Return the [X, Y] coordinate for the center point of the cell that contains the specified text.  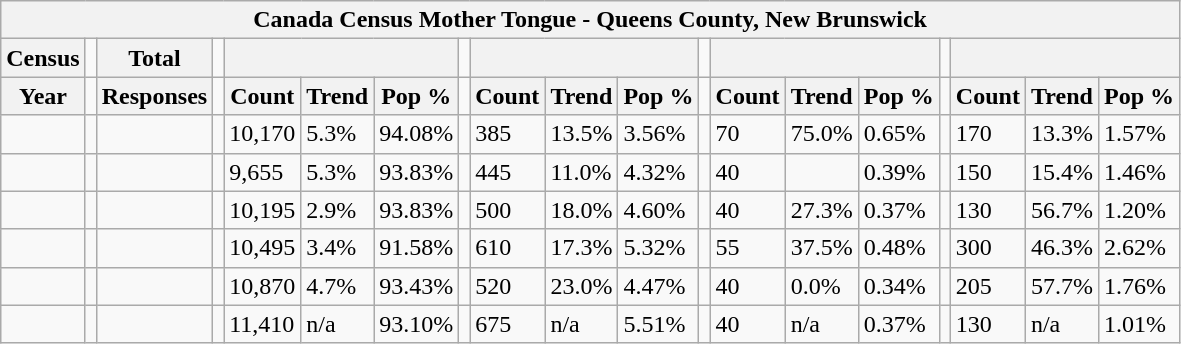
610 [508, 248]
23.0% [582, 286]
205 [988, 286]
15.4% [1062, 172]
300 [988, 248]
2.9% [338, 210]
Census [43, 58]
0.39% [898, 172]
675 [508, 324]
10,195 [262, 210]
2.62% [1138, 248]
10,870 [262, 286]
Canada Census Mother Tongue - Queens County, New Brunswick [590, 20]
1.20% [1138, 210]
3.56% [658, 134]
10,495 [262, 248]
17.3% [582, 248]
13.3% [1062, 134]
37.5% [822, 248]
Responses [154, 96]
4.32% [658, 172]
46.3% [1062, 248]
1.46% [1138, 172]
9,655 [262, 172]
Total [154, 58]
18.0% [582, 210]
0.34% [898, 286]
1.01% [1138, 324]
57.7% [1062, 286]
520 [508, 286]
10,170 [262, 134]
1.76% [1138, 286]
170 [988, 134]
91.58% [416, 248]
13.5% [582, 134]
Year [43, 96]
11,410 [262, 324]
11.0% [582, 172]
4.60% [658, 210]
75.0% [822, 134]
70 [748, 134]
445 [508, 172]
93.10% [416, 324]
0.65% [898, 134]
94.08% [416, 134]
4.7% [338, 286]
385 [508, 134]
1.57% [1138, 134]
5.32% [658, 248]
27.3% [822, 210]
56.7% [1062, 210]
5.51% [658, 324]
150 [988, 172]
93.43% [416, 286]
55 [748, 248]
0.48% [898, 248]
0.0% [822, 286]
500 [508, 210]
4.47% [658, 286]
3.4% [338, 248]
